Output the (x, y) coordinate of the center of the cell containing the given text.  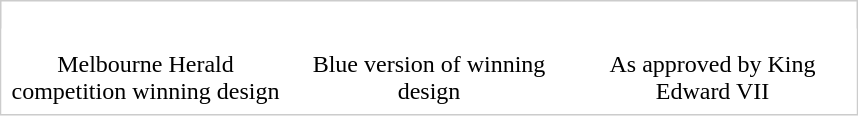
Melbourne Herald competition winning design Blue version of winning design As approved by King Edward VII (430, 58)
Melbourne Herald competition winning design (146, 78)
Blue version of winning design (430, 78)
As approved by King Edward VII (712, 78)
